For the text-containing cell, return its midpoint in (x, y) coordinate format. 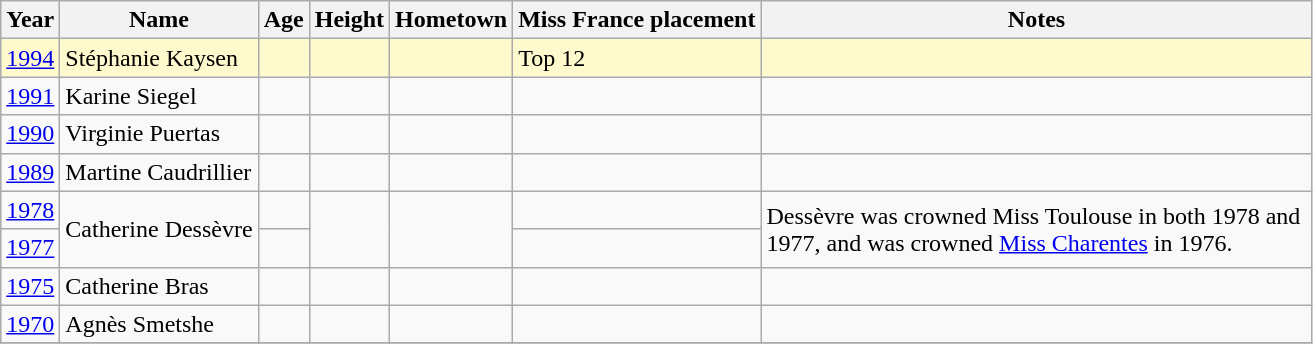
1978 (30, 210)
Top 12 (637, 58)
1977 (30, 248)
Karine Siegel (159, 96)
Year (30, 20)
1975 (30, 286)
Catherine Dessèvre (159, 229)
Martine Caudrillier (159, 172)
1989 (30, 172)
Height (349, 20)
Stéphanie Kaysen (159, 58)
Notes (1036, 20)
Hometown (452, 20)
Virginie Puertas (159, 134)
Dessèvre was crowned Miss Toulouse in both 1978 and 1977, and was crowned Miss Charentes in 1976. (1036, 229)
1994 (30, 58)
1990 (30, 134)
1970 (30, 324)
Name (159, 20)
Agnès Smetshe (159, 324)
Catherine Bras (159, 286)
Age (284, 20)
Miss France placement (637, 20)
1991 (30, 96)
